Provide the (X, Y) coordinate of the cell's center where the given text is located.  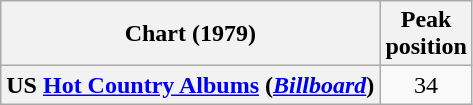
US Hot Country Albums (Billboard) (190, 85)
Peakposition (426, 34)
34 (426, 85)
Chart (1979) (190, 34)
